Locate the cell with the specified text and output its (x, y) center coordinate. 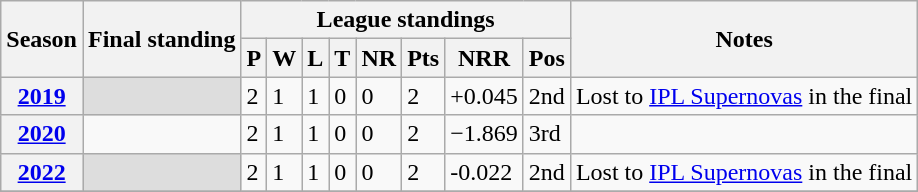
Notes (744, 39)
Final standing (161, 39)
2020 (42, 134)
Pos (546, 58)
−1.869 (484, 134)
Pts (424, 58)
T (342, 58)
P (254, 58)
W (284, 58)
NR (379, 58)
League standings (406, 20)
2019 (42, 96)
Season (42, 39)
+0.045 (484, 96)
2022 (42, 172)
-0.022 (484, 172)
3rd (546, 134)
L (316, 58)
NRR (484, 58)
